From the cell containing the given text, extract its center point as (x, y) coordinate. 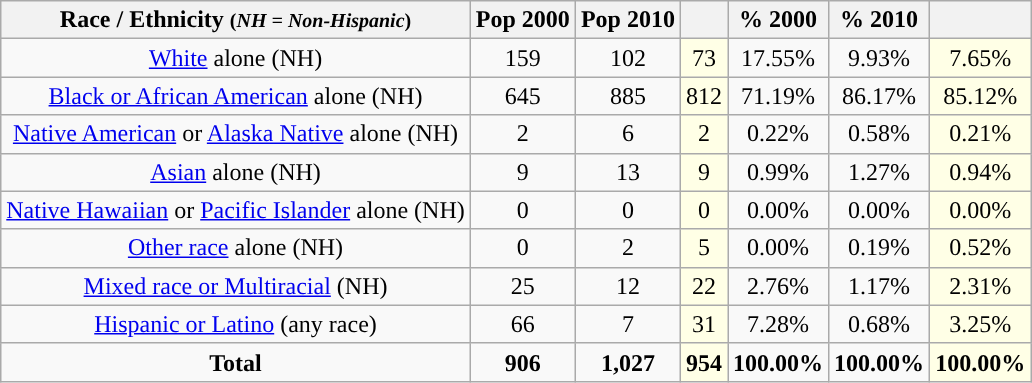
31 (704, 324)
White alone (NH) (236, 58)
9.93% (880, 58)
17.55% (778, 58)
6 (628, 134)
Asian alone (NH) (236, 172)
Mixed race or Multiracial (NH) (236, 286)
71.19% (778, 96)
0.52% (980, 248)
1.17% (880, 286)
102 (628, 58)
Native Hawaiian or Pacific Islander alone (NH) (236, 210)
0.99% (778, 172)
7.28% (778, 324)
% 2000 (778, 20)
85.12% (980, 96)
% 2010 (880, 20)
7 (628, 324)
3.25% (980, 324)
885 (628, 96)
954 (704, 362)
66 (522, 324)
0.19% (880, 248)
2.31% (980, 286)
86.17% (880, 96)
Hispanic or Latino (any race) (236, 324)
Race / Ethnicity (NH = Non-Hispanic) (236, 20)
0.58% (880, 134)
0.68% (880, 324)
7.65% (980, 58)
645 (522, 96)
1.27% (880, 172)
812 (704, 96)
Native American or Alaska Native alone (NH) (236, 134)
Pop 2000 (522, 20)
13 (628, 172)
12 (628, 286)
159 (522, 58)
0.21% (980, 134)
0.94% (980, 172)
73 (704, 58)
0.22% (778, 134)
Pop 2010 (628, 20)
Black or African American alone (NH) (236, 96)
Total (236, 362)
5 (704, 248)
Other race alone (NH) (236, 248)
2.76% (778, 286)
22 (704, 286)
25 (522, 286)
906 (522, 362)
1,027 (628, 362)
